Scan for the cell matching the given text and deliver its [x, y] coordinate at center. 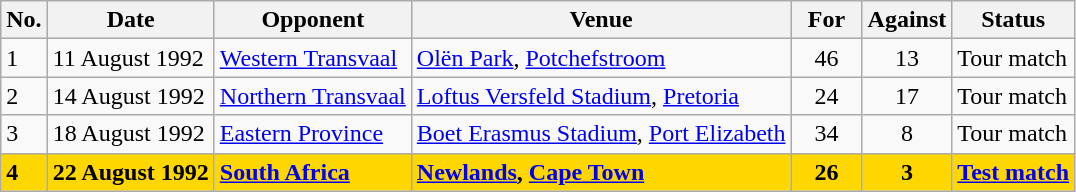
Northern Transvaal [312, 96]
2 [24, 96]
For [826, 20]
No. [24, 20]
46 [826, 58]
Eastern Province [312, 134]
Status [1014, 20]
26 [826, 172]
Newlands, Cape Town [601, 172]
13 [907, 58]
8 [907, 134]
34 [826, 134]
Venue [601, 20]
4 [24, 172]
11 August 1992 [130, 58]
Test match [1014, 172]
Opponent [312, 20]
17 [907, 96]
22 August 1992 [130, 172]
Against [907, 20]
18 August 1992 [130, 134]
1 [24, 58]
South Africa [312, 172]
Loftus Versfeld Stadium, Pretoria [601, 96]
14 August 1992 [130, 96]
Date [130, 20]
Boet Erasmus Stadium, Port Elizabeth [601, 134]
Western Transvaal [312, 58]
24 [826, 96]
Olën Park, Potchefstroom [601, 58]
